Determine the (X, Y) coordinate at the center of the cell enclosing the given text.  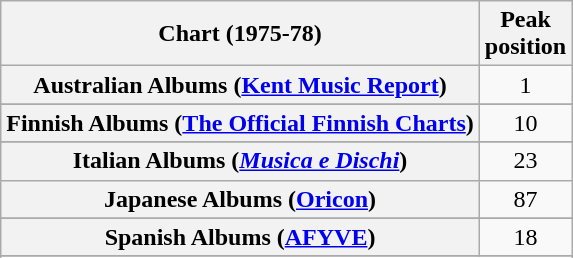
Finnish Albums (The Official Finnish Charts) (240, 123)
Chart (1975-78) (240, 34)
87 (525, 199)
Peak position (525, 34)
Japanese Albums (Oricon) (240, 199)
Italian Albums (Musica e Dischi) (240, 161)
18 (525, 237)
Spanish Albums (AFYVE) (240, 237)
10 (525, 123)
Australian Albums (Kent Music Report) (240, 85)
1 (525, 85)
23 (525, 161)
